Provide the [x, y] coordinate of the cell's center where the given text is located.  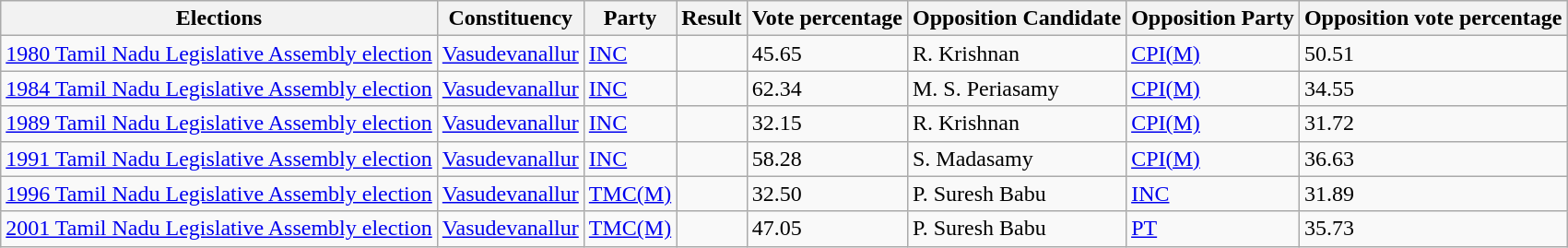
35.73 [1432, 229]
S. Madasamy [1016, 159]
34.55 [1432, 89]
50.51 [1432, 53]
Result [712, 18]
PT [1213, 229]
Constituency [511, 18]
Opposition vote percentage [1432, 18]
32.50 [827, 194]
36.63 [1432, 159]
45.65 [827, 53]
Vote percentage [827, 18]
1996 Tamil Nadu Legislative Assembly election [219, 194]
31.72 [1432, 124]
62.34 [827, 89]
1989 Tamil Nadu Legislative Assembly election [219, 124]
Opposition Candidate [1016, 18]
Opposition Party [1213, 18]
Party [630, 18]
2001 Tamil Nadu Legislative Assembly election [219, 229]
M. S. Periasamy [1016, 89]
1980 Tamil Nadu Legislative Assembly election [219, 53]
32.15 [827, 124]
47.05 [827, 229]
58.28 [827, 159]
1991 Tamil Nadu Legislative Assembly election [219, 159]
1984 Tamil Nadu Legislative Assembly election [219, 89]
31.89 [1432, 194]
Elections [219, 18]
